Search for the cell housing the specified text and yield its [x, y] center coordinate. 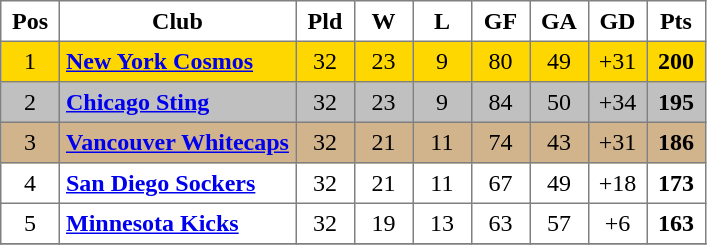
GA [559, 21]
186 [676, 142]
74 [500, 142]
19 [383, 223]
84 [500, 102]
163 [676, 223]
L [442, 21]
Pld [325, 21]
Pts [676, 21]
63 [500, 223]
W [383, 21]
50 [559, 102]
57 [559, 223]
4 [30, 183]
1 [30, 61]
Chicago Sting [177, 102]
Minnesota Kicks [177, 223]
173 [676, 183]
Vancouver Whitecaps [177, 142]
200 [676, 61]
2 [30, 102]
Club [177, 21]
GD [617, 21]
195 [676, 102]
Pos [30, 21]
5 [30, 223]
80 [500, 61]
+6 [617, 223]
3 [30, 142]
New York Cosmos [177, 61]
GF [500, 21]
13 [442, 223]
+18 [617, 183]
San Diego Sockers [177, 183]
+34 [617, 102]
67 [500, 183]
43 [559, 142]
